Determine the [x, y] coordinate at the center of the cell enclosing the given text.  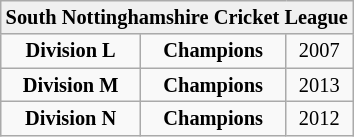
2007 [320, 51]
Division M [71, 85]
South Nottinghamshire Cricket League [177, 17]
Division L [71, 51]
Division N [71, 118]
2012 [320, 118]
2013 [320, 85]
